Capture the cell that displays the provided text and extract its (X, Y) central coordinate. 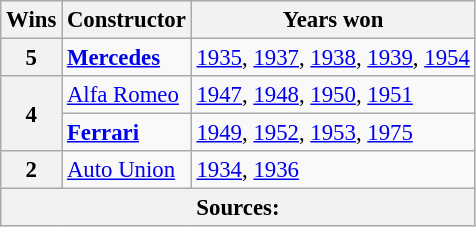
Sources: (238, 208)
Wins (32, 20)
1934, 1936 (333, 170)
1949, 1952, 1953, 1975 (333, 133)
1947, 1948, 1950, 1951 (333, 95)
Ferrari (127, 133)
Years won (333, 20)
Constructor (127, 20)
2 (32, 170)
Alfa Romeo (127, 95)
Auto Union (127, 170)
Mercedes (127, 58)
1935, 1937, 1938, 1939, 1954 (333, 58)
4 (32, 114)
5 (32, 58)
